Scan for the cell matching the given text and deliver its [X, Y] coordinate at center. 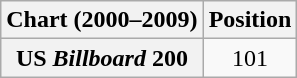
US Billboard 200 [102, 58]
101 [250, 58]
Chart (2000–2009) [102, 20]
Position [250, 20]
